Scan for the cell matching the given text and deliver its (X, Y) coordinate at center. 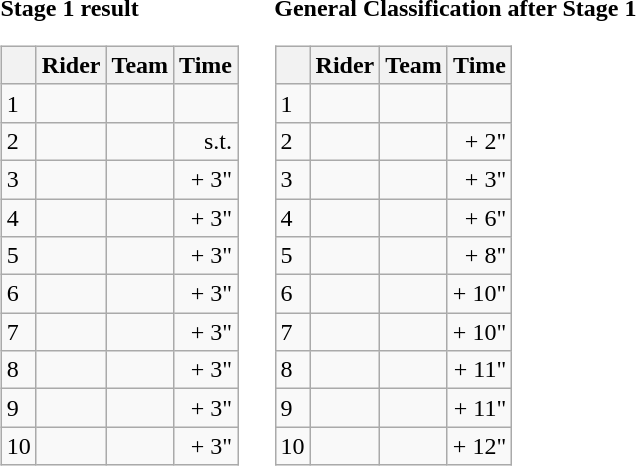
+ 8" (479, 256)
+ 12" (479, 446)
s.t. (206, 141)
+ 2" (479, 141)
+ 6" (479, 217)
